Output the [X, Y] coordinate of the center of the cell containing the given text.  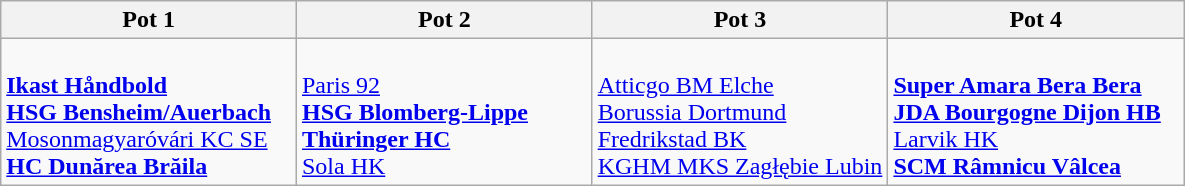
Super Amara Bera Bera JDA Bourgogne Dijon HB Larvik HK SCM Râmnicu Vâlcea [1036, 112]
Paris 92 HSG Blomberg-Lippe Thüringer HC Sola HK [444, 112]
Pot 4 [1036, 20]
Pot 2 [444, 20]
Pot 1 [149, 20]
Atticgo BM Elche Borussia Dortmund Fredrikstad BK KGHM MKS Zagłębie Lubin [740, 112]
Pot 3 [740, 20]
Ikast Håndbold HSG Bensheim/Auerbach Mosonmagyaróvári KC SE HC Dunărea Brăila [149, 112]
